From the cell containing the given text, extract its center point as (X, Y) coordinate. 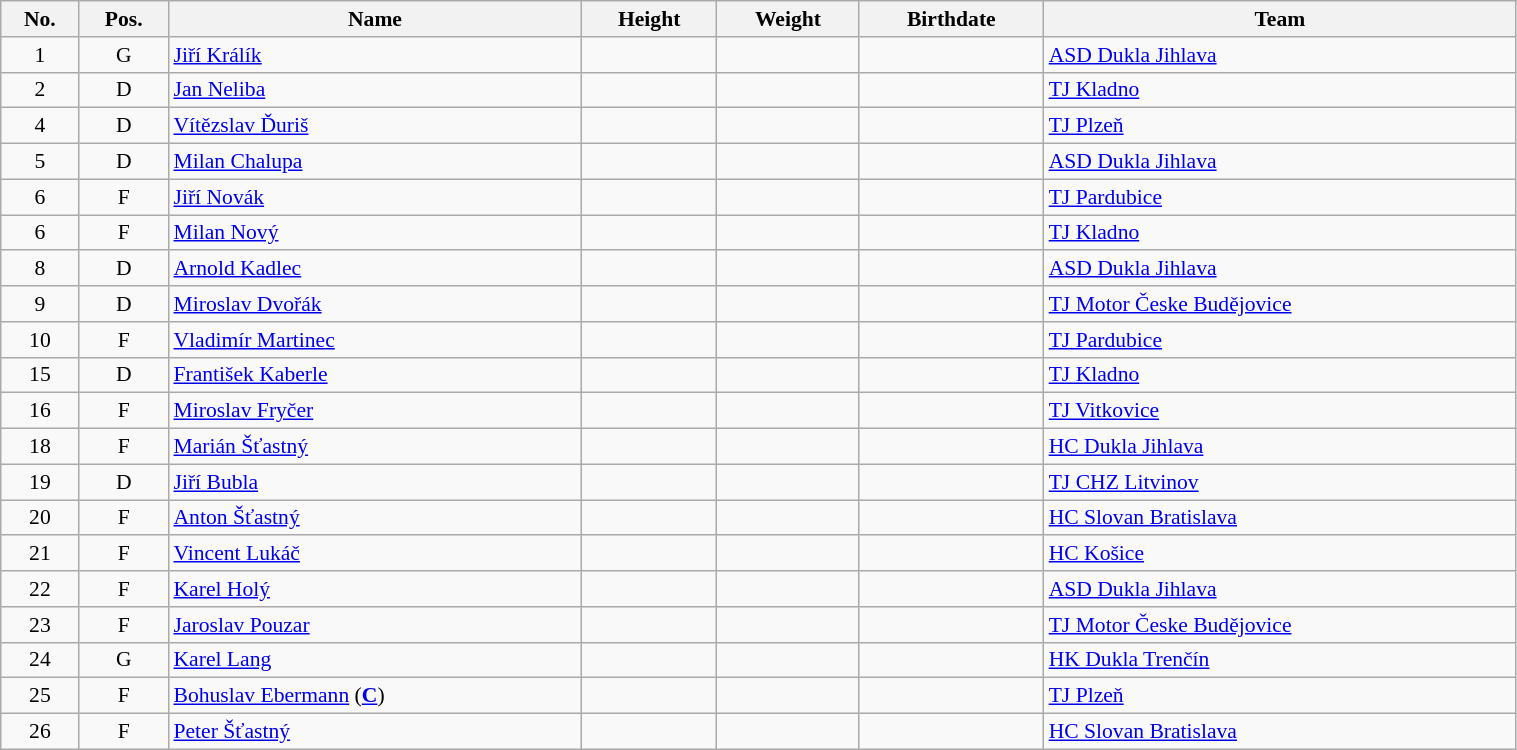
Bohuslav Ebermann (C) (374, 696)
Miroslav Fryčer (374, 411)
HC Dukla Jihlava (1280, 447)
František Kaberle (374, 375)
Jan Neliba (374, 90)
Height (650, 19)
Jaroslav Pouzar (374, 625)
HC Košice (1280, 554)
Jiří Králík (374, 55)
1 (40, 55)
26 (40, 732)
Anton Šťastný (374, 518)
Weight (788, 19)
21 (40, 554)
Vincent Lukáč (374, 554)
24 (40, 660)
Jiří Novák (374, 197)
19 (40, 482)
TJ CHZ Litvinov (1280, 482)
23 (40, 625)
Milan Chalupa (374, 162)
22 (40, 589)
15 (40, 375)
25 (40, 696)
2 (40, 90)
4 (40, 126)
Karel Lang (374, 660)
Name (374, 19)
Vítězslav Ďuriš (374, 126)
TJ Vitkovice (1280, 411)
Miroslav Dvořák (374, 304)
16 (40, 411)
No. (40, 19)
18 (40, 447)
Pos. (124, 19)
Marián Šťastný (374, 447)
9 (40, 304)
HK Dukla Trenčín (1280, 660)
Milan Nový (374, 233)
Jiří Bubla (374, 482)
5 (40, 162)
8 (40, 269)
Team (1280, 19)
Birthdate (952, 19)
Peter Šťastný (374, 732)
Karel Holý (374, 589)
10 (40, 340)
20 (40, 518)
Arnold Kadlec (374, 269)
Vladimír Martinec (374, 340)
